From the cell containing the given text, extract its center point as [x, y] coordinate. 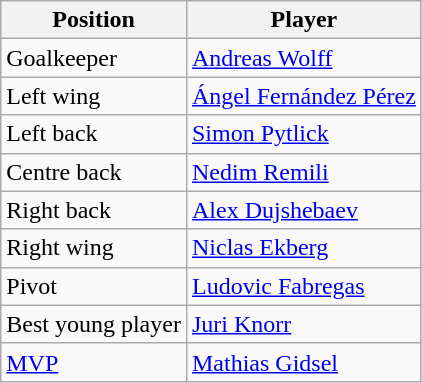
Simon Pytlick [304, 134]
Mathias Gidsel [304, 362]
Position [94, 20]
Player [304, 20]
Best young player [94, 324]
Left wing [94, 96]
Ángel Fernández Pérez [304, 96]
Goalkeeper [94, 58]
Centre back [94, 172]
Pivot [94, 286]
Left back [94, 134]
Ludovic Fabregas [304, 286]
Alex Dujshebaev [304, 210]
MVP [94, 362]
Andreas Wolff [304, 58]
Right back [94, 210]
Right wing [94, 248]
Nedim Remili [304, 172]
Niclas Ekberg [304, 248]
Juri Knorr [304, 324]
